Extract the (X, Y) coordinate from the center of the cell holding the provided text.  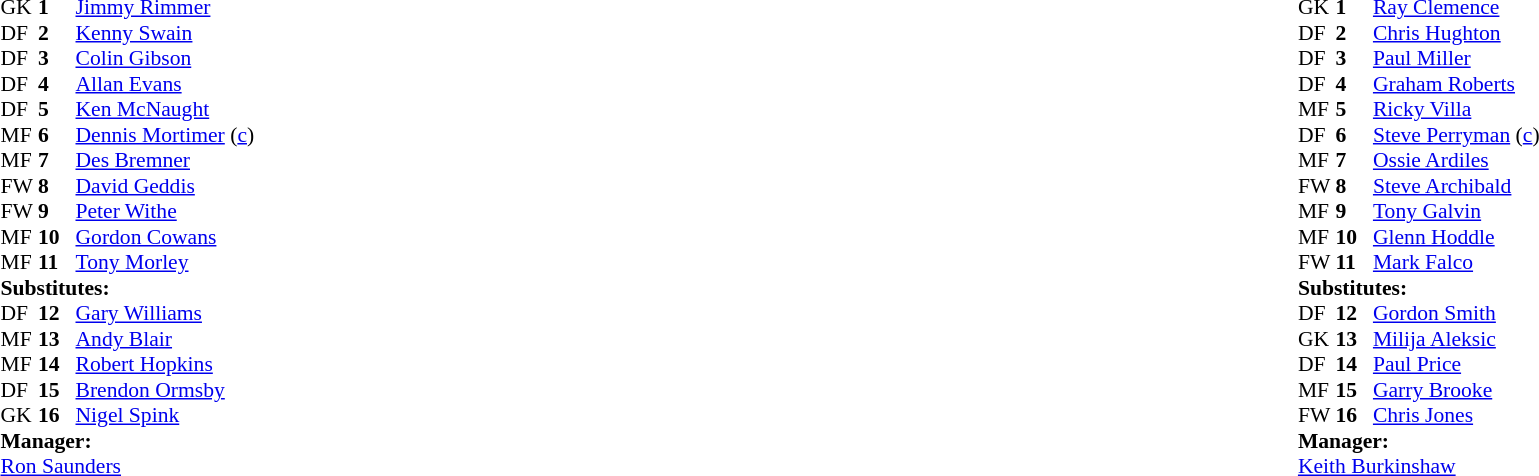
Gary Williams (166, 313)
Manager: (127, 441)
Robert Hopkins (166, 365)
Nigel Spink (166, 415)
Ken McNaught (166, 109)
Brendon Ormsby (166, 390)
Dennis Mortimer (c) (166, 135)
Peter Withe (166, 211)
Andy Blair (166, 339)
Allan Evans (166, 84)
Tony Morley (166, 263)
Gordon Cowans (166, 237)
Substitutes: (127, 288)
David Geddis (166, 186)
Colin Gibson (166, 59)
Kenny Swain (166, 33)
Des Bremner (166, 161)
